Identify which cell holds the provided text, then report its (x, y) central coordinate. 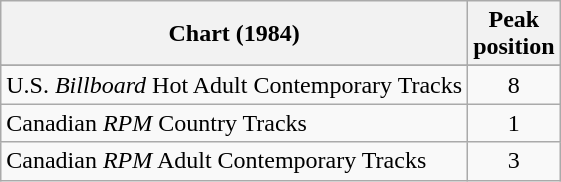
U.S. Billboard Hot Adult Contemporary Tracks (234, 85)
Canadian RPM Country Tracks (234, 123)
3 (514, 161)
Chart (1984) (234, 34)
Canadian RPM Adult Contemporary Tracks (234, 161)
Peakposition (514, 34)
8 (514, 85)
1 (514, 123)
